Capture the cell that displays the provided text and extract its [X, Y] central coordinate. 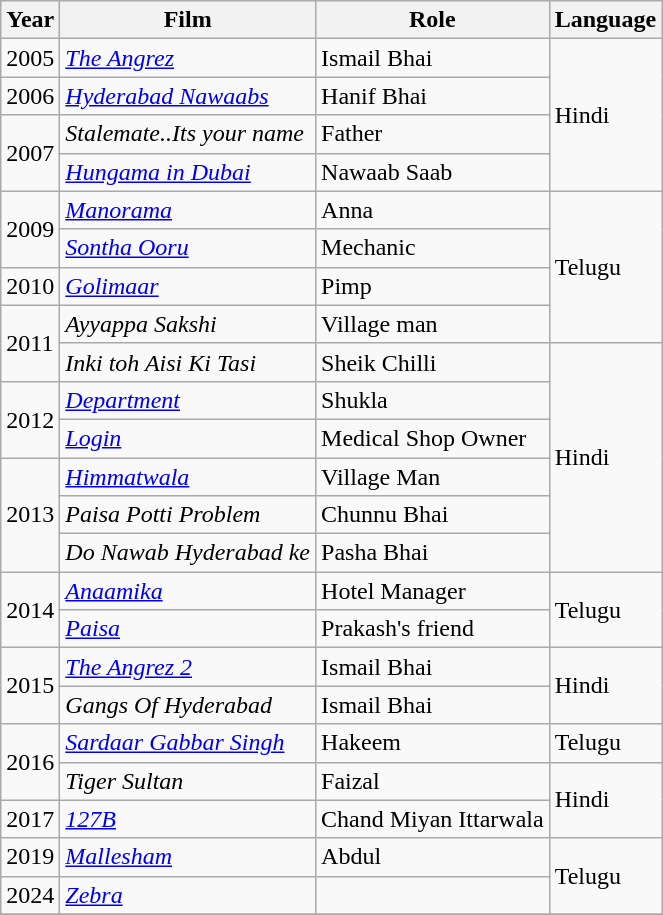
Mallesham [188, 857]
Tiger Sultan [188, 781]
Hotel Manager [433, 591]
Village man [433, 324]
2017 [30, 819]
Prakash's friend [433, 629]
Golimaar [188, 286]
Village Man [433, 477]
Year [30, 20]
2016 [30, 762]
2012 [30, 419]
Sontha Ooru [188, 248]
The Angrez 2 [188, 667]
Anaamika [188, 591]
Mechanic [433, 248]
127B [188, 819]
Hungama in Dubai [188, 172]
2006 [30, 96]
Inki toh Aisi Ki Tasi [188, 362]
Language [605, 20]
Hanif Bhai [433, 96]
Chand Miyan Ittarwala [433, 819]
Do Nawab Hyderabad ke [188, 553]
2019 [30, 857]
2007 [30, 153]
Pasha Bhai [433, 553]
Faizal [433, 781]
Abdul [433, 857]
Sardaar Gabbar Singh [188, 743]
Paisa Potti Problem [188, 515]
Nawaab Saab [433, 172]
2010 [30, 286]
Role [433, 20]
2011 [30, 343]
Chunnu Bhai [433, 515]
Gangs Of Hyderabad [188, 705]
2009 [30, 229]
Hyderabad Nawaabs [188, 96]
Himmatwala [188, 477]
Hakeem [433, 743]
Sheik Chilli [433, 362]
2013 [30, 515]
Anna [433, 210]
2024 [30, 895]
Pimp [433, 286]
Stalemate..Its your name [188, 134]
2014 [30, 610]
Manorama [188, 210]
Login [188, 438]
Ayyappa Sakshi [188, 324]
Department [188, 400]
2005 [30, 58]
Zebra [188, 895]
Film [188, 20]
2015 [30, 686]
Shukla [433, 400]
Father [433, 134]
Medical Shop Owner [433, 438]
The Angrez [188, 58]
Paisa [188, 629]
